Return the [x, y] coordinate for the center point of the cell that contains the specified text.  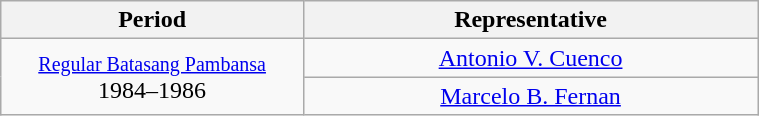
Regular Batasang Pambansa1984–1986 [152, 77]
Period [152, 20]
Representative [530, 20]
Antonio V. Cuenco [530, 58]
Marcelo B. Fernan [530, 96]
